For the text-containing cell, return its midpoint in (X, Y) coordinate format. 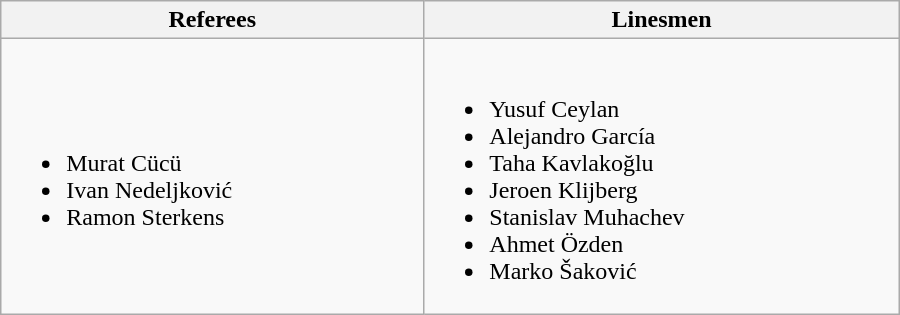
Linesmen (662, 20)
Murat Cücü Ivan Nedeljković Ramon Sterkens (212, 176)
Yusuf Ceylan Alejandro García Taha Kavlakoğlu Jeroen Klijberg Stanislav Muhachev Ahmet Özden Marko Šaković (662, 176)
Referees (212, 20)
